Pinpoint the cell where the given text exists, returning its [X, Y] midpoint coordinate. 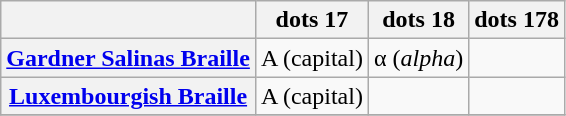
dots 178 [517, 20]
dots 18 [418, 20]
Gardner Salinas Braille [128, 58]
dots 17 [312, 20]
α (alpha) [418, 58]
Luxembourgish Braille [128, 96]
